Find where the given text appears and provide that cell's center as [X, Y] coordinate. 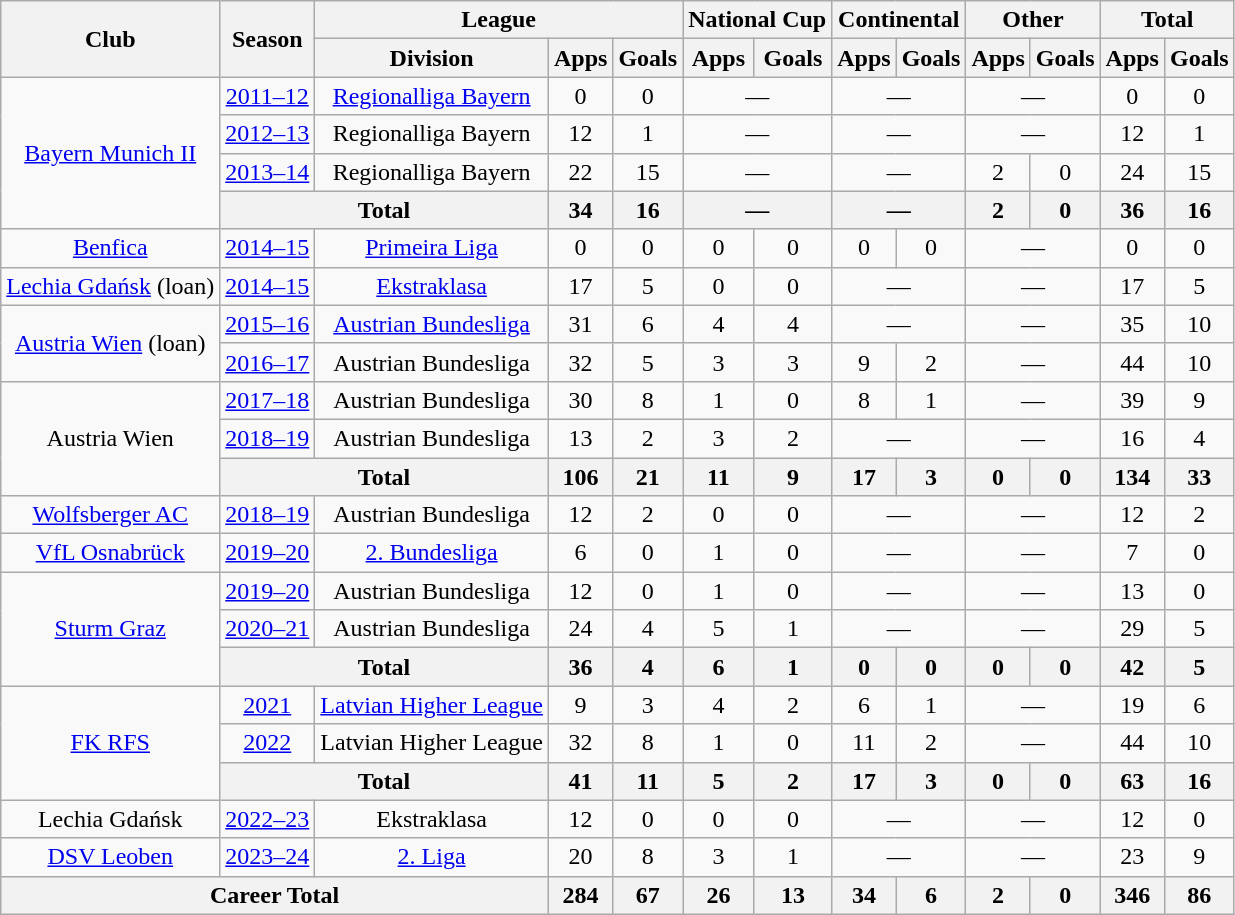
2023–24 [268, 857]
63 [1132, 781]
2022–23 [268, 819]
2016–17 [268, 362]
Lechia Gdańsk (loan) [110, 286]
2021 [268, 705]
2020–21 [268, 629]
106 [580, 477]
7 [1132, 553]
Bayern Munich II [110, 153]
2011–12 [268, 96]
Primeira Liga [432, 248]
2013–14 [268, 172]
2. Liga [432, 857]
Career Total [275, 895]
Division [432, 58]
DSV Leoben [110, 857]
35 [1132, 324]
National Cup [758, 20]
2. Bundesliga [432, 553]
VfL Osnabrück [110, 553]
23 [1132, 857]
42 [1132, 667]
2022 [268, 743]
29 [1132, 629]
21 [648, 477]
Sturm Graz [110, 629]
284 [580, 895]
League [499, 20]
19 [1132, 705]
134 [1132, 477]
86 [1199, 895]
2015–16 [268, 324]
Other [1033, 20]
Austria Wien [110, 438]
20 [580, 857]
22 [580, 172]
Club [110, 39]
30 [580, 400]
39 [1132, 400]
67 [648, 895]
2012–13 [268, 134]
346 [1132, 895]
31 [580, 324]
33 [1199, 477]
2017–18 [268, 400]
Austria Wien (loan) [110, 343]
41 [580, 781]
Wolfsberger AC [110, 515]
Season [268, 39]
Continental [899, 20]
26 [719, 895]
Benfica [110, 248]
FK RFS [110, 743]
Lechia Gdańsk [110, 819]
